Provide the (X, Y) coordinate of the cell's center where the given text is located.  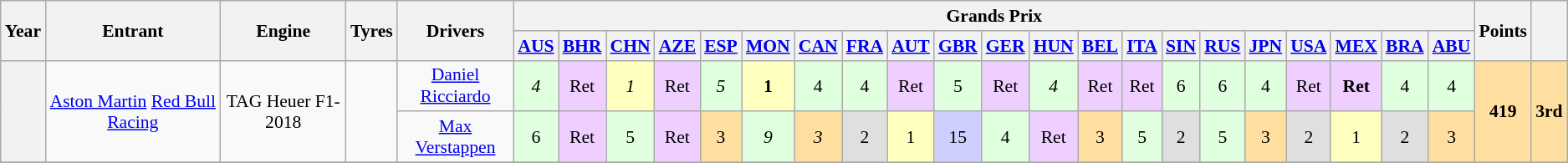
Year (23, 30)
Grands Prix (993, 16)
BEL (1101, 46)
419 (1503, 111)
Max Verstappen (456, 137)
ABU (1452, 46)
Aston Martin Red Bull Racing (133, 111)
HUN (1054, 46)
15 (958, 137)
AUT (911, 46)
9 (768, 137)
MON (768, 46)
RUS (1223, 46)
ESP (721, 46)
Entrant (133, 30)
Points (1503, 30)
3rd (1549, 111)
AZE (677, 46)
ITA (1142, 46)
SIN (1181, 46)
GER (1005, 46)
Tyres (371, 30)
AUS (535, 46)
BRA (1405, 46)
GBR (958, 46)
JPN (1265, 46)
Drivers (456, 30)
USA (1308, 46)
Daniel Ricciardo (456, 85)
BHR (582, 46)
CHN (630, 46)
TAG Heuer F1-2018 (283, 111)
MEX (1356, 46)
Engine (283, 30)
FRA (865, 46)
CAN (818, 46)
